For the text-containing cell, return its midpoint in [X, Y] coordinate format. 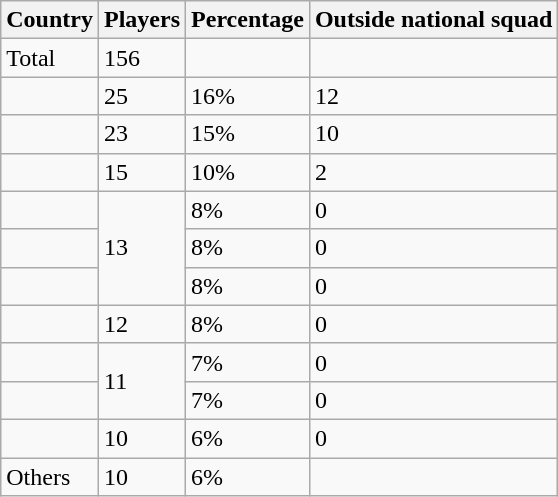
11 [142, 381]
156 [142, 58]
Outside national squad [433, 20]
16% [248, 96]
15 [142, 172]
10% [248, 172]
Percentage [248, 20]
2 [433, 172]
23 [142, 134]
Country [50, 20]
Total [50, 58]
25 [142, 96]
15% [248, 134]
13 [142, 248]
Players [142, 20]
Others [50, 477]
